Capture the cell that displays the provided text and extract its (x, y) central coordinate. 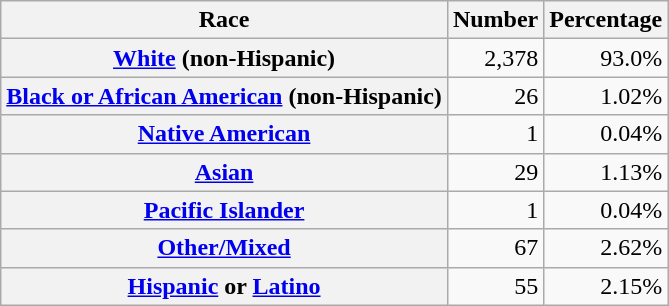
55 (495, 286)
Percentage (606, 20)
67 (495, 248)
Race (224, 20)
1.13% (606, 172)
Other/Mixed (224, 248)
Black or African American (non-Hispanic) (224, 96)
White (non-Hispanic) (224, 58)
2.15% (606, 286)
Native American (224, 134)
Hispanic or Latino (224, 286)
Pacific Islander (224, 210)
Asian (224, 172)
2,378 (495, 58)
Number (495, 20)
1.02% (606, 96)
93.0% (606, 58)
2.62% (606, 248)
26 (495, 96)
29 (495, 172)
